Scan for the cell matching the given text and deliver its [x, y] coordinate at center. 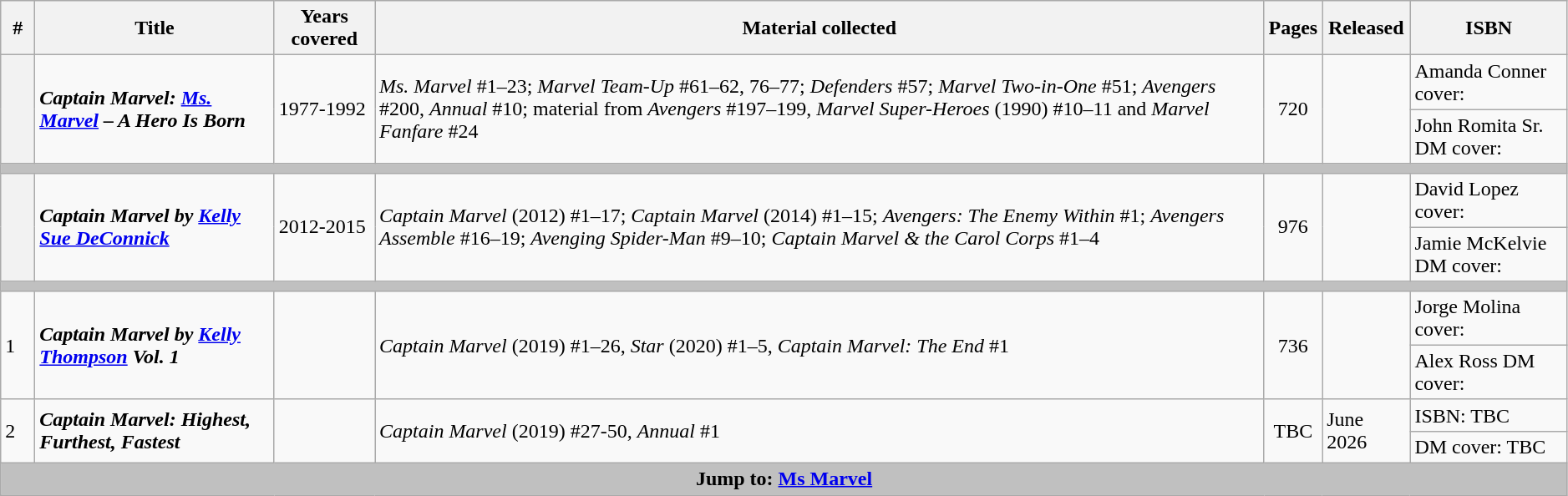
Jorge Molina cover: [1489, 317]
2 [18, 431]
Jump to: Ms Marvel [784, 478]
Title [155, 28]
ISBN: TBC [1489, 415]
June 2026 [1367, 431]
David Lopez cover: [1489, 200]
720 [1293, 109]
Captain Marvel (2019) #1–26, Star (2020) #1–5, Captain Marvel: The End #1 [819, 345]
1977-1992 [324, 109]
Captain Marvel: Ms. Marvel – A Hero Is Born [155, 109]
John Romita Sr. DM cover: [1489, 137]
Amanda Conner cover: [1489, 82]
Captain Marvel (2019) #27-50, Annual #1 [819, 431]
Jamie McKelvie DM cover: [1489, 254]
TBC [1293, 431]
Captain Marvel by Kelly Sue DeConnick [155, 227]
Material collected [819, 28]
2012-2015 [324, 227]
736 [1293, 345]
Released [1367, 28]
976 [1293, 227]
Alex Ross DM cover: [1489, 372]
Captain Marvel by Kelly Thompson Vol. 1 [155, 345]
Years covered [324, 28]
Pages [1293, 28]
Captain Marvel: Highest, Furthest, Fastest [155, 431]
1 [18, 345]
# [18, 28]
ISBN [1489, 28]
DM cover: TBC [1489, 447]
